Return [x, y] of the center of cell containing provided text 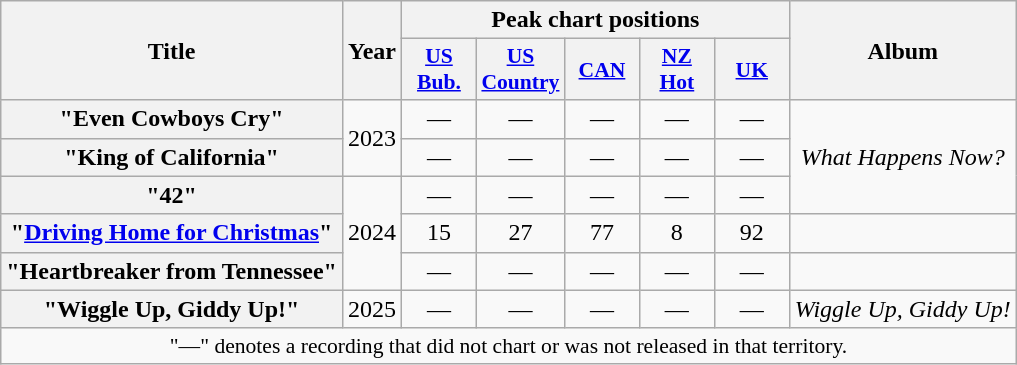
"42" [172, 195]
"King of California" [172, 157]
77 [602, 233]
UK [752, 70]
Peak chart positions [595, 20]
What Happens Now? [902, 157]
NZHot [676, 70]
"Driving Home for Christmas" [172, 233]
USCountry [520, 70]
8 [676, 233]
"Wiggle Up, Giddy Up!" [172, 309]
Title [172, 50]
USBub. [438, 70]
"—" denotes a recording that did not chart or was not released in that territory. [509, 346]
2023 [372, 138]
27 [520, 233]
2025 [372, 309]
Album [902, 50]
"Heartbreaker from Tennessee" [172, 271]
CAN [602, 70]
"Even Cowboys Cry" [172, 119]
92 [752, 233]
Wiggle Up, Giddy Up! [902, 309]
2024 [372, 233]
Year [372, 50]
15 [438, 233]
